Locate the cell with the specified text and output its [x, y] center coordinate. 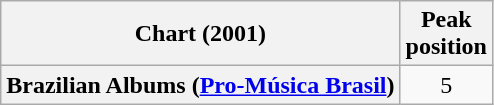
Brazilian Albums (Pro-Música Brasil) [200, 85]
Chart (2001) [200, 34]
Peak position [446, 34]
5 [446, 85]
